Determine the [x, y] coordinate at the center of the cell enclosing the given text.  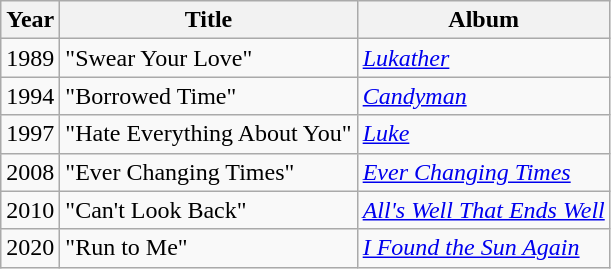
Lukather [484, 58]
All's Well That Ends Well [484, 210]
"Swear Your Love" [208, 58]
"Hate Everything About You" [208, 134]
Year [30, 20]
1994 [30, 96]
"Run to Me" [208, 248]
2008 [30, 172]
I Found the Sun Again [484, 248]
Candyman [484, 96]
1989 [30, 58]
Luke [484, 134]
Album [484, 20]
"Borrowed Time" [208, 96]
Title [208, 20]
"Ever Changing Times" [208, 172]
1997 [30, 134]
"Can't Look Back" [208, 210]
2010 [30, 210]
Ever Changing Times [484, 172]
2020 [30, 248]
